Return (x, y) of the center of cell containing provided text 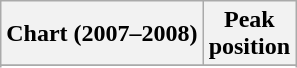
Peakposition (249, 34)
Chart (2007–2008) (102, 34)
